From the cell containing the given text, extract its center point as [x, y] coordinate. 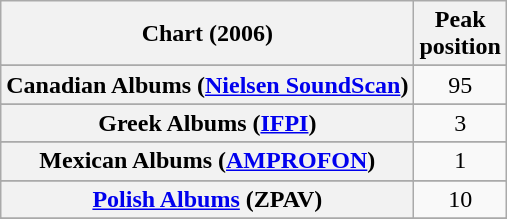
Peakposition [460, 34]
Mexican Albums (AMPROFON) [208, 161]
95 [460, 85]
Greek Albums (IFPI) [208, 123]
1 [460, 161]
Polish Albums (ZPAV) [208, 199]
3 [460, 123]
10 [460, 199]
Chart (2006) [208, 34]
Canadian Albums (Nielsen SoundScan) [208, 85]
